Find where the given text appears and provide that cell's center as (x, y) coordinate. 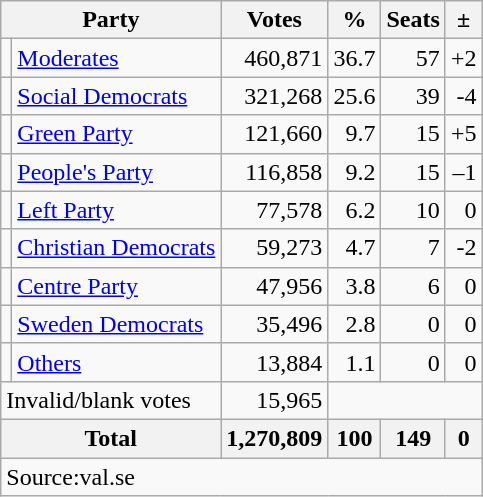
47,956 (274, 286)
Sweden Democrats (116, 324)
39 (413, 96)
460,871 (274, 58)
-2 (464, 248)
35,496 (274, 324)
25.6 (354, 96)
Moderates (116, 58)
Invalid/blank votes (111, 400)
3.8 (354, 286)
Left Party (116, 210)
Green Party (116, 134)
15,965 (274, 400)
1,270,809 (274, 438)
Votes (274, 20)
Social Democrats (116, 96)
10 (413, 210)
People's Party (116, 172)
4.7 (354, 248)
Others (116, 362)
116,858 (274, 172)
77,578 (274, 210)
149 (413, 438)
9.2 (354, 172)
13,884 (274, 362)
57 (413, 58)
7 (413, 248)
+2 (464, 58)
Christian Democrats (116, 248)
-4 (464, 96)
Centre Party (116, 286)
121,660 (274, 134)
59,273 (274, 248)
–1 (464, 172)
100 (354, 438)
Source:val.se (242, 477)
2.8 (354, 324)
6.2 (354, 210)
6 (413, 286)
Party (111, 20)
± (464, 20)
Seats (413, 20)
Total (111, 438)
+5 (464, 134)
321,268 (274, 96)
36.7 (354, 58)
% (354, 20)
9.7 (354, 134)
1.1 (354, 362)
